Find where the given text appears and provide that cell's center as (x, y) coordinate. 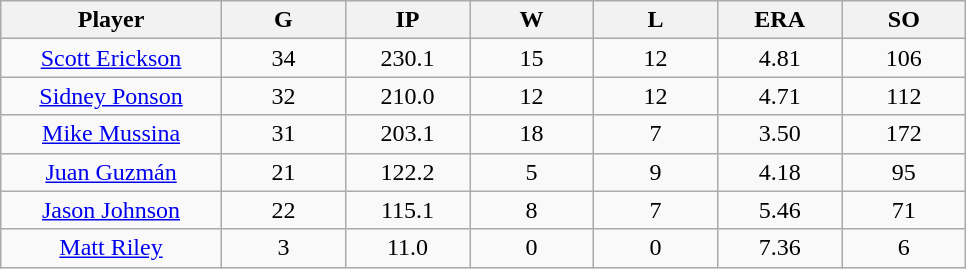
Juan Guzmán (112, 172)
Sidney Ponson (112, 96)
3 (283, 248)
7.36 (780, 248)
115.1 (407, 210)
Mike Mussina (112, 134)
4.18 (780, 172)
IP (407, 20)
18 (532, 134)
230.1 (407, 58)
L (656, 20)
172 (904, 134)
15 (532, 58)
Scott Erickson (112, 58)
Matt Riley (112, 248)
122.2 (407, 172)
4.81 (780, 58)
32 (283, 96)
11.0 (407, 248)
Jason Johnson (112, 210)
71 (904, 210)
8 (532, 210)
5 (532, 172)
21 (283, 172)
ERA (780, 20)
W (532, 20)
34 (283, 58)
95 (904, 172)
6 (904, 248)
5.46 (780, 210)
203.1 (407, 134)
106 (904, 58)
4.71 (780, 96)
3.50 (780, 134)
Player (112, 20)
SO (904, 20)
210.0 (407, 96)
G (283, 20)
9 (656, 172)
22 (283, 210)
112 (904, 96)
31 (283, 134)
